Provide the [X, Y] coordinate of the cell's center where the given text is located.  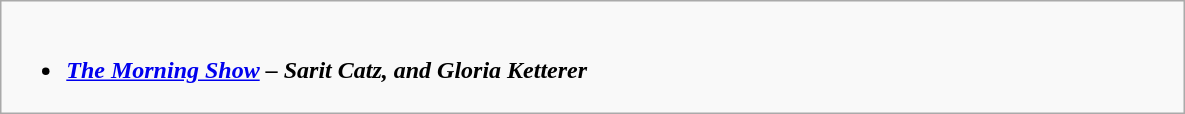
The Morning Show – Sarit Catz, and Gloria Ketterer [593, 58]
